Detect which cell encompasses the target text, then output its [x, y] center coordinate. 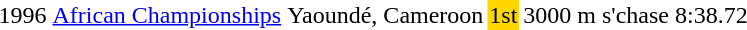
1st [504, 15]
Yaoundé, Cameroon [386, 15]
African Championships [167, 15]
3000 m s'chase [596, 15]
